For the text-containing cell, return its midpoint in [x, y] coordinate format. 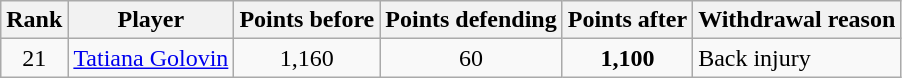
Back injury [797, 58]
Points defending [471, 20]
Tatiana Golovin [151, 58]
1,100 [627, 58]
Points after [627, 20]
Player [151, 20]
Rank [34, 20]
Withdrawal reason [797, 20]
Points before [307, 20]
21 [34, 58]
60 [471, 58]
1,160 [307, 58]
